Return the (x, y) coordinate for the center point of the cell that contains the specified text.  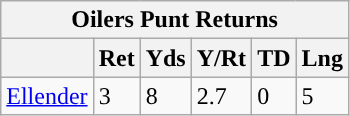
Ellender (47, 96)
Lng (322, 58)
Yds (166, 58)
3 (116, 96)
Y/Rt (221, 58)
5 (322, 96)
0 (274, 96)
8 (166, 96)
TD (274, 58)
Oilers Punt Returns (175, 20)
2.7 (221, 96)
Ret (116, 58)
